Return the [x, y] coordinate for the center point of the cell that contains the specified text.  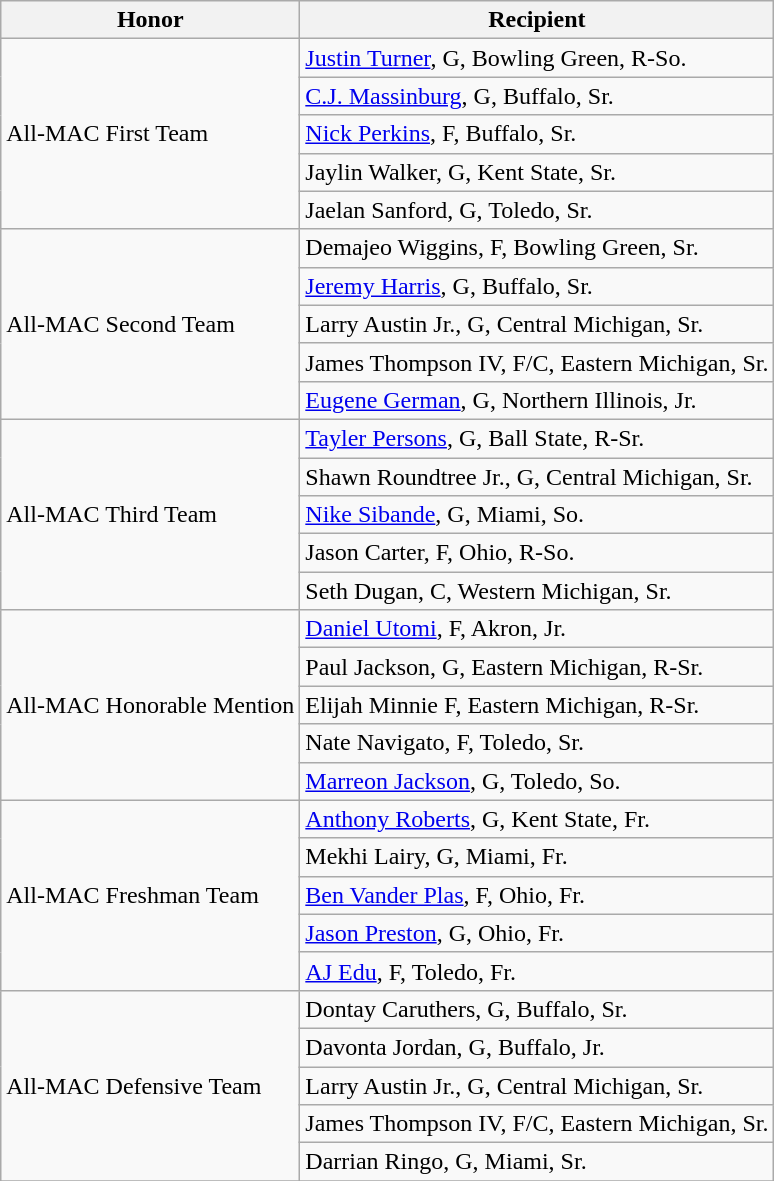
All-MAC Second Team [150, 324]
All-MAC First Team [150, 134]
Nate Navigato, F, Toledo, Sr. [537, 743]
Nick Perkins, F, Buffalo, Sr. [537, 134]
All-MAC Freshman Team [150, 895]
Paul Jackson, G, Eastern Michigan, R-Sr. [537, 667]
Mekhi Lairy, G, Miami, Fr. [537, 857]
Jason Carter, F, Ohio, R-So. [537, 553]
Recipient [537, 20]
Dontay Caruthers, G, Buffalo, Sr. [537, 1009]
Honor [150, 20]
All-MAC Honorable Mention [150, 705]
AJ Edu, F, Toledo, Fr. [537, 971]
Demajeo Wiggins, F, Bowling Green, Sr. [537, 248]
Justin Turner, G, Bowling Green, R-So. [537, 58]
Davonta Jordan, G, Buffalo, Jr. [537, 1047]
Jeremy Harris, G, Buffalo, Sr. [537, 286]
Seth Dugan, C, Western Michigan, Sr. [537, 591]
Marreon Jackson, G, Toledo, So. [537, 781]
Ben Vander Plas, F, Ohio, Fr. [537, 895]
C.J. Massinburg, G, Buffalo, Sr. [537, 96]
All-MAC Third Team [150, 514]
Eugene German, G, Northern Illinois, Jr. [537, 400]
Elijah Minnie F, Eastern Michigan, R-Sr. [537, 705]
Daniel Utomi, F, Akron, Jr. [537, 629]
All-MAC Defensive Team [150, 1085]
Jason Preston, G, Ohio, Fr. [537, 933]
Nike Sibande, G, Miami, So. [537, 515]
Jaelan Sanford, G, Toledo, Sr. [537, 210]
Jaylin Walker, G, Kent State, Sr. [537, 172]
Tayler Persons, G, Ball State, R-Sr. [537, 438]
Anthony Roberts, G, Kent State, Fr. [537, 819]
Darrian Ringo, G, Miami, Sr. [537, 1162]
Shawn Roundtree Jr., G, Central Michigan, Sr. [537, 477]
